From the cell containing the given text, extract its center point as [X, Y] coordinate. 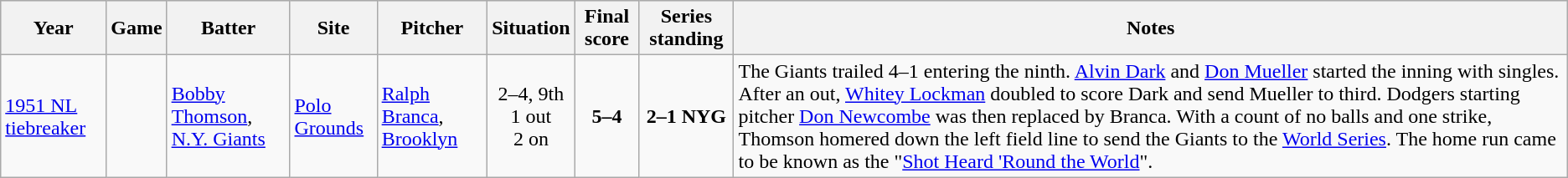
Ralph Branca, Brooklyn [432, 116]
Batter [228, 28]
Site [333, 28]
Bobby Thomson, N.Y. Giants [228, 116]
Final score [606, 28]
2–4, 9th1 out2 on [531, 116]
1951 NL tiebreaker [54, 116]
Situation [531, 28]
2–1 NYG [687, 116]
Series standing [687, 28]
Year [54, 28]
5–4 [606, 116]
Pitcher [432, 28]
Game [137, 28]
Polo Grounds [333, 116]
Notes [1151, 28]
